Search for the cell housing the specified text and yield its (x, y) center coordinate. 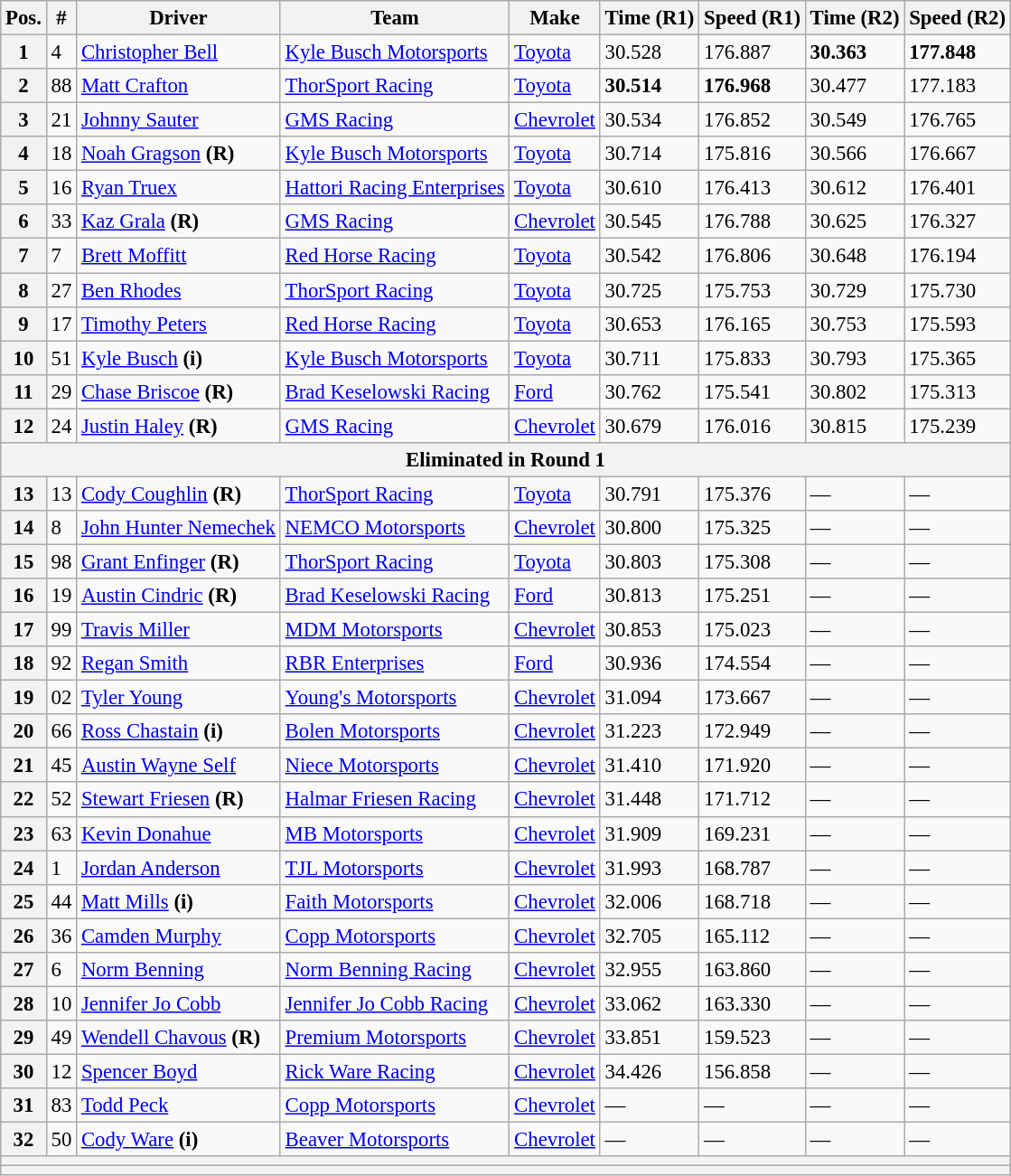
30.534 (650, 120)
32 (23, 1140)
45 (61, 766)
Kevin Donahue (179, 833)
176.165 (753, 324)
30.853 (650, 630)
Speed (R2) (958, 18)
Spencer Boyd (179, 1071)
175.308 (753, 561)
174.554 (753, 663)
172.949 (753, 731)
175.833 (753, 358)
177.848 (958, 52)
30.610 (650, 188)
168.787 (753, 868)
30.714 (650, 154)
Ross Chastain (i) (179, 731)
Johnny Sauter (179, 120)
Christopher Bell (179, 52)
2 (23, 86)
20 (23, 731)
176.413 (753, 188)
176.194 (958, 256)
30.711 (650, 358)
30.528 (650, 52)
159.523 (753, 1038)
176.887 (753, 52)
Matt Mills (i) (179, 901)
Young's Motorsports (395, 698)
22 (23, 800)
33.062 (650, 1003)
31.410 (650, 766)
176.016 (753, 426)
163.330 (753, 1003)
30.803 (650, 561)
Faith Motorsports (395, 901)
Eliminated in Round 1 (506, 460)
9 (23, 324)
31.993 (650, 868)
Matt Crafton (179, 86)
NEMCO Motorsports (395, 528)
26 (23, 936)
175.816 (753, 154)
176.788 (753, 221)
Noah Gragson (R) (179, 154)
Austin Cindric (R) (179, 596)
Jennifer Jo Cobb Racing (395, 1003)
176.852 (753, 120)
Time (R1) (650, 18)
175.730 (958, 290)
Austin Wayne Self (179, 766)
50 (61, 1140)
Cody Coughlin (R) (179, 494)
Timothy Peters (179, 324)
Niece Motorsports (395, 766)
Team (395, 18)
Wendell Chavous (R) (179, 1038)
Grant Enfinger (R) (179, 561)
Ryan Truex (179, 188)
# (61, 18)
36 (61, 936)
176.968 (753, 86)
98 (61, 561)
30 (23, 1071)
31.094 (650, 698)
63 (61, 833)
Jordan Anderson (179, 868)
30.725 (650, 290)
30.653 (650, 324)
30.800 (650, 528)
Norm Benning (179, 970)
176.667 (958, 154)
52 (61, 800)
30.612 (855, 188)
28 (23, 1003)
Rick Ware Racing (395, 1071)
163.860 (753, 970)
88 (61, 86)
Premium Motorsports (395, 1038)
30.545 (650, 221)
49 (61, 1038)
176.401 (958, 188)
33 (61, 221)
175.239 (958, 426)
175.313 (958, 391)
Make (555, 18)
Tyler Young (179, 698)
Jennifer Jo Cobb (179, 1003)
3 (23, 120)
30.477 (855, 86)
Norm Benning Racing (395, 970)
Halmar Friesen Racing (395, 800)
30.815 (855, 426)
30.753 (855, 324)
15 (23, 561)
TJL Motorsports (395, 868)
30.813 (650, 596)
177.183 (958, 86)
168.718 (753, 901)
175.541 (753, 391)
175.365 (958, 358)
MDM Motorsports (395, 630)
Pos. (23, 18)
83 (61, 1105)
Kyle Busch (i) (179, 358)
176.806 (753, 256)
30.648 (855, 256)
31.448 (650, 800)
175.753 (753, 290)
Travis Miller (179, 630)
176.327 (958, 221)
30.936 (650, 663)
Camden Murphy (179, 936)
Driver (179, 18)
165.112 (753, 936)
Regan Smith (179, 663)
44 (61, 901)
Bolen Motorsports (395, 731)
Cody Ware (i) (179, 1140)
30.514 (650, 86)
169.231 (753, 833)
175.593 (958, 324)
Ben Rhodes (179, 290)
92 (61, 663)
30.729 (855, 290)
14 (23, 528)
5 (23, 188)
173.667 (753, 698)
171.920 (753, 766)
30.542 (650, 256)
Chase Briscoe (R) (179, 391)
Time (R2) (855, 18)
99 (61, 630)
Stewart Friesen (R) (179, 800)
31.223 (650, 731)
51 (61, 358)
175.023 (753, 630)
25 (23, 901)
171.712 (753, 800)
RBR Enterprises (395, 663)
02 (61, 698)
32.705 (650, 936)
Justin Haley (R) (179, 426)
23 (23, 833)
32.955 (650, 970)
Speed (R1) (753, 18)
30.793 (855, 358)
66 (61, 731)
30.679 (650, 426)
Hattori Racing Enterprises (395, 188)
30.762 (650, 391)
32.006 (650, 901)
175.325 (753, 528)
MB Motorsports (395, 833)
Kaz Grala (R) (179, 221)
34.426 (650, 1071)
30.802 (855, 391)
30.549 (855, 120)
175.251 (753, 596)
30.791 (650, 494)
176.765 (958, 120)
156.858 (753, 1071)
30.363 (855, 52)
31 (23, 1105)
Beaver Motorsports (395, 1140)
30.625 (855, 221)
31.909 (650, 833)
John Hunter Nemechek (179, 528)
33.851 (650, 1038)
11 (23, 391)
175.376 (753, 494)
Todd Peck (179, 1105)
30.566 (855, 154)
Brett Moffitt (179, 256)
